Return [X, Y] of the center of cell containing provided text 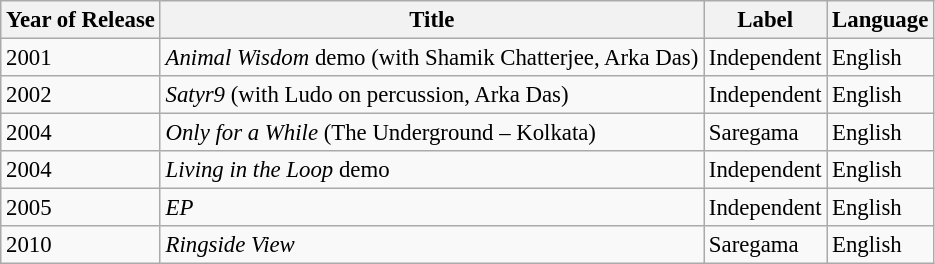
Label [766, 20]
Year of Release [80, 20]
2002 [80, 95]
Ringside View [432, 245]
Only for a While (The Underground – Kolkata) [432, 133]
2005 [80, 208]
Living in the Loop demo [432, 170]
EP [432, 208]
2001 [80, 58]
Title [432, 20]
Satyr9 (with Ludo on percussion, Arka Das) [432, 95]
Animal Wisdom demo (with Shamik Chatterjee, Arka Das) [432, 58]
Language [880, 20]
2010 [80, 245]
